From the cell containing the given text, extract its center point as [X, Y] coordinate. 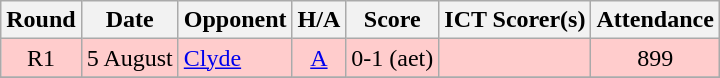
A [319, 58]
Attendance [655, 20]
H/A [319, 20]
R1 [41, 58]
899 [655, 58]
Score [392, 20]
ICT Scorer(s) [515, 20]
Round [41, 20]
Opponent [235, 20]
Date [130, 20]
5 August [130, 58]
0-1 (aet) [392, 58]
Clyde [235, 58]
